Output the (X, Y) coordinate of the center of the cell containing the given text.  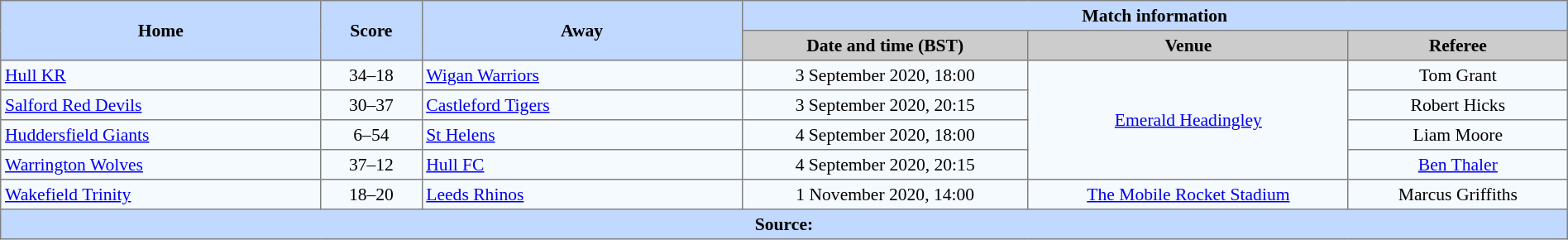
Huddersfield Giants (160, 135)
18–20 (371, 194)
Robert Hicks (1457, 105)
Hull FC (582, 165)
Venue (1188, 46)
Salford Red Devils (160, 105)
Emerald Headingley (1188, 120)
Home (160, 31)
Referee (1457, 46)
Score (371, 31)
Hull KR (160, 75)
4 September 2020, 18:00 (885, 135)
Date and time (BST) (885, 46)
Wigan Warriors (582, 75)
3 September 2020, 20:15 (885, 105)
30–37 (371, 105)
Ben Thaler (1457, 165)
Match information (1154, 16)
4 September 2020, 20:15 (885, 165)
Tom Grant (1457, 75)
Source: (784, 224)
3 September 2020, 18:00 (885, 75)
Liam Moore (1457, 135)
Wakefield Trinity (160, 194)
34–18 (371, 75)
Warrington Wolves (160, 165)
1 November 2020, 14:00 (885, 194)
St Helens (582, 135)
37–12 (371, 165)
The Mobile Rocket Stadium (1188, 194)
Leeds Rhinos (582, 194)
6–54 (371, 135)
Castleford Tigers (582, 105)
Marcus Griffiths (1457, 194)
Away (582, 31)
